For the text-containing cell, return its midpoint in (x, y) coordinate format. 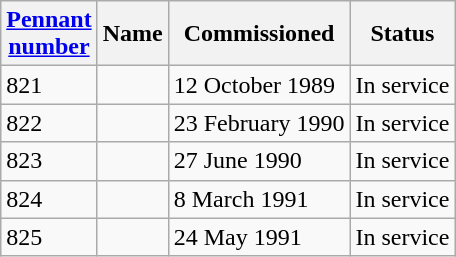
824 (49, 199)
821 (49, 85)
Pennantnumber (49, 34)
8 March 1991 (259, 199)
23 February 1990 (259, 123)
Name (132, 34)
Status (402, 34)
822 (49, 123)
12 October 1989 (259, 85)
Commissioned (259, 34)
24 May 1991 (259, 237)
27 June 1990 (259, 161)
823 (49, 161)
825 (49, 237)
